Determine the [x, y] coordinate at the center of the cell enclosing the given text.  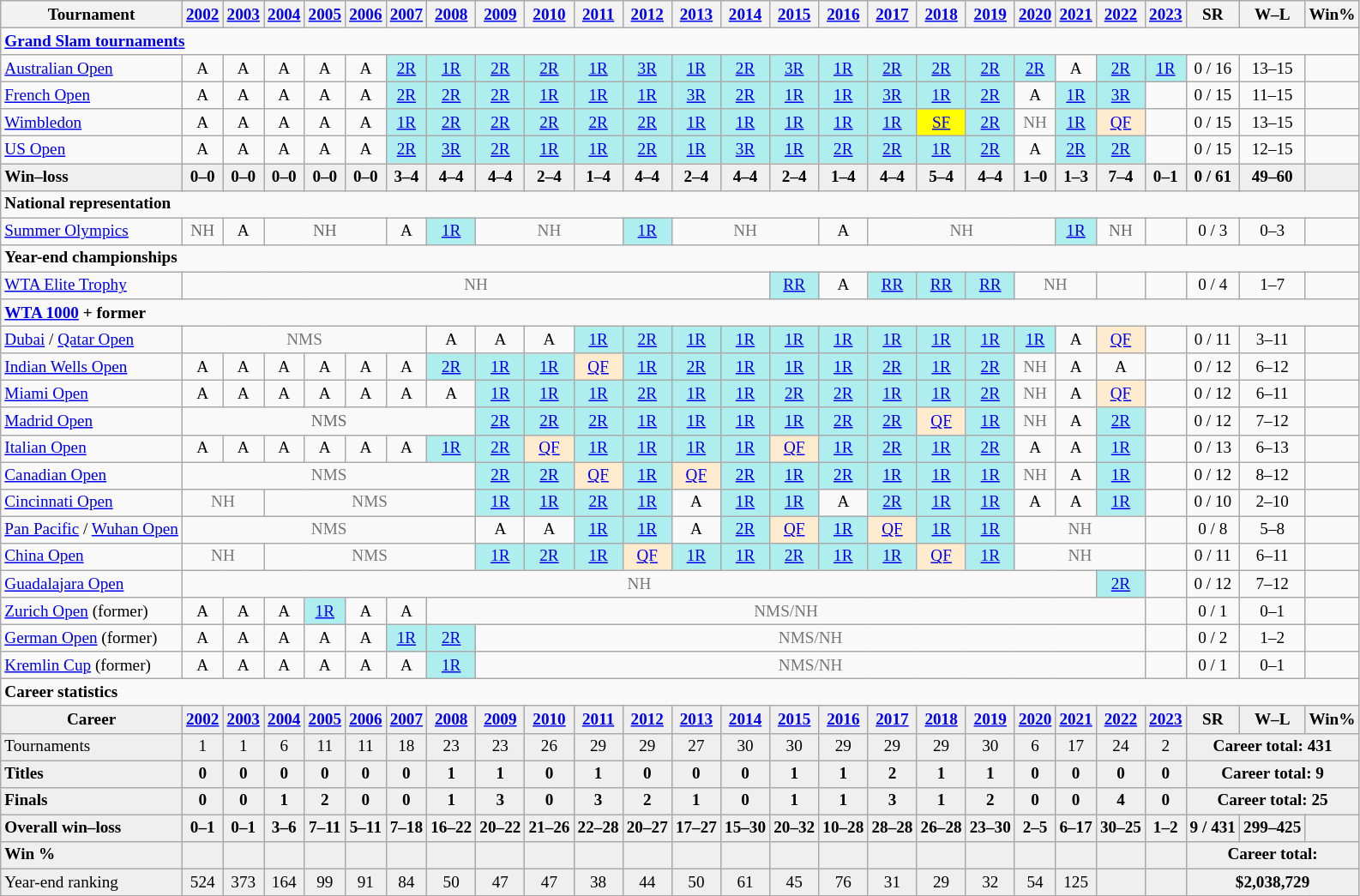
299–425 [1273, 828]
7–11 [325, 828]
373 [244, 882]
US Open [92, 150]
Indian Wells Open [92, 367]
0 / 61 [1213, 177]
22–28 [599, 828]
0 / 10 [1213, 502]
Miami Open [92, 394]
Summer Olympics [92, 232]
524 [202, 882]
Madrid Open [92, 421]
20–22 [501, 828]
26–28 [942, 828]
0 / 8 [1213, 530]
2–5 [1035, 828]
3–6 [285, 828]
5–8 [1273, 530]
164 [285, 882]
18 [406, 747]
15–30 [744, 828]
Year-end championships [680, 258]
24 [1120, 747]
WTA 1000 + former [680, 313]
10–28 [844, 828]
Career total: [1273, 855]
8–12 [1273, 475]
Titles [92, 773]
3–11 [1273, 340]
Italian Open [92, 448]
3–4 [406, 177]
Career total: 431 [1273, 747]
Win–loss [92, 177]
26 [549, 747]
91 [366, 882]
Dubai / Qatar Open [92, 340]
1–7 [1273, 286]
Wimbledon [92, 123]
0–3 [1273, 232]
Career [92, 719]
Overall win–loss [92, 828]
Year-end ranking [92, 882]
17 [1076, 747]
Australian Open [92, 69]
76 [844, 882]
5–4 [942, 177]
6–17 [1076, 828]
38 [599, 882]
1–3 [1076, 177]
44 [647, 882]
20–32 [794, 828]
20–27 [647, 828]
Tournament [92, 15]
5–11 [366, 828]
SF [942, 123]
$2,038,729 [1273, 882]
30–25 [1120, 828]
45 [794, 882]
Pan Pacific / Wuhan Open [92, 530]
China Open [92, 556]
Kremlin Cup (former) [92, 665]
84 [406, 882]
0 / 4 [1213, 286]
National representation [680, 204]
German Open (former) [92, 638]
125 [1076, 882]
Career statistics [680, 693]
7–4 [1120, 177]
16–22 [451, 828]
Tournaments [92, 747]
2–10 [1273, 502]
0 / 13 [1213, 448]
99 [325, 882]
32 [990, 882]
Career total: 25 [1273, 801]
0 / 3 [1213, 232]
49–60 [1273, 177]
Finals [92, 801]
Grand Slam tournaments [680, 41]
6–12 [1273, 367]
Canadian Open [92, 475]
9 / 431 [1213, 828]
23–30 [990, 828]
WTA Elite Trophy [92, 286]
1–0 [1035, 177]
4 [1120, 801]
17–27 [696, 828]
7–18 [406, 828]
21–26 [549, 828]
28–28 [892, 828]
Win % [92, 855]
0 / 2 [1213, 638]
12–15 [1273, 150]
Career total: 9 [1273, 773]
31 [892, 882]
6–13 [1273, 448]
61 [744, 882]
27 [696, 747]
Cincinnati Open [92, 502]
Zurich Open (former) [92, 611]
Guadalajara Open [92, 584]
0 / 16 [1213, 69]
11–15 [1273, 95]
French Open [92, 95]
54 [1035, 882]
